Detect which cell encompasses the target text, then output its (X, Y) center coordinate. 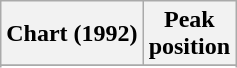
Peakposition (189, 34)
Chart (1992) (72, 34)
